Return (X, Y) of the center of cell containing provided text 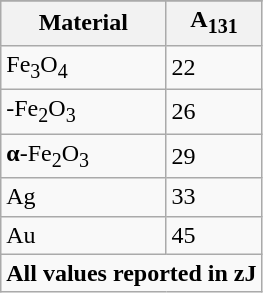
Au (84, 235)
26 (214, 111)
Material (84, 23)
45 (214, 235)
-Fe2O3 (84, 111)
Fe3O4 (84, 67)
29 (214, 156)
A131 (214, 23)
α-Fe2O3 (84, 156)
Ag (84, 197)
All values reported in zJ (132, 273)
33 (214, 197)
22 (214, 67)
